From the cell containing the given text, extract its center point as [x, y] coordinate. 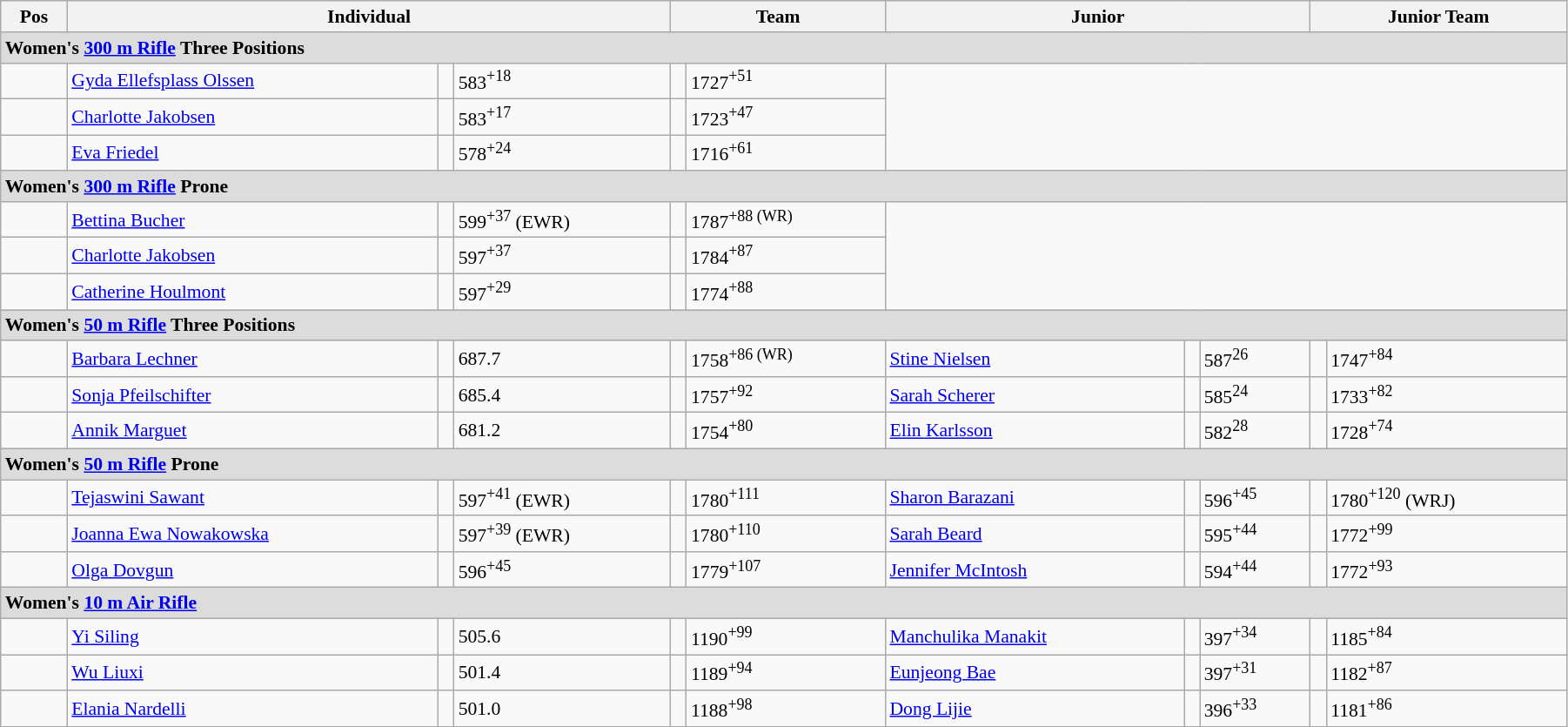
1182+87 [1446, 672]
Women's 300 m Rifle Three Positions [784, 48]
58524 [1255, 395]
1733+82 [1446, 395]
Pos [35, 17]
685.4 [562, 395]
595+44 [1255, 533]
597+41 (EWR) [562, 498]
501.4 [562, 672]
1185+84 [1446, 637]
597+29 [562, 293]
Jennifer McIntosh [1034, 569]
397+34 [1255, 637]
597+37 [562, 256]
578+24 [562, 153]
583+17 [562, 117]
Joanna Ewa Nowakowska [252, 533]
599+37 (EWR) [562, 219]
58726 [1255, 359]
Catherine Houlmont [252, 293]
Sharon Barazani [1034, 498]
Stine Nielsen [1034, 359]
Dong Lijie [1034, 709]
Women's 300 m Rifle Prone [784, 186]
Barbara Lechner [252, 359]
1772+93 [1446, 569]
1780+120 (WRJ) [1446, 498]
1188+98 [786, 709]
Tejaswini Sawant [252, 498]
1772+99 [1446, 533]
396+33 [1255, 709]
Women's 10 m Air Rifle [784, 603]
1780+111 [786, 498]
1780+110 [786, 533]
Eunjeong Bae [1034, 672]
597+39 (EWR) [562, 533]
1758+86 (WR) [786, 359]
583+18 [562, 80]
Yi Siling [252, 637]
1728+74 [1446, 430]
Sarah Scherer [1034, 395]
1747+84 [1446, 359]
Women's 50 m Rifle Prone [784, 465]
1716+61 [786, 153]
1757+92 [786, 395]
Sonja Pfeilschifter [252, 395]
Elin Karlsson [1034, 430]
594+44 [1255, 569]
Individual [369, 17]
1727+51 [786, 80]
1787+88 (WR) [786, 219]
501.0 [562, 709]
Sarah Beard [1034, 533]
Junior Team [1438, 17]
Junior [1097, 17]
Manchulika Manakit [1034, 637]
1190+99 [786, 637]
Bettina Bucher [252, 219]
1181+86 [1446, 709]
Wu Liuxi [252, 672]
397+31 [1255, 672]
505.6 [562, 637]
Women's 50 m Rifle Three Positions [784, 326]
Eva Friedel [252, 153]
Gyda Ellefsplass Olssen [252, 80]
1784+87 [786, 256]
1723+47 [786, 117]
1779+107 [786, 569]
Olga Dovgun [252, 569]
58228 [1255, 430]
Team [778, 17]
Annik Marguet [252, 430]
681.2 [562, 430]
1754+80 [786, 430]
1774+88 [786, 293]
1189+94 [786, 672]
687.7 [562, 359]
Elania Nardelli [252, 709]
